Return the (X, Y) coordinate for the center point of the cell that contains the specified text.  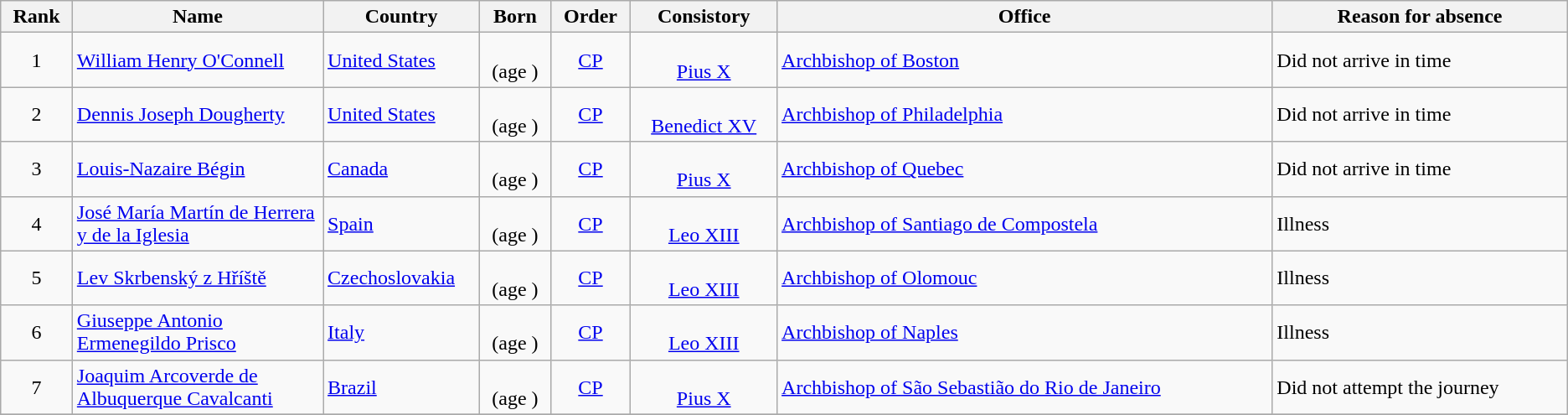
William Henry O'Connell (198, 60)
Archbishop of Philadelphia (1025, 114)
José María Martín de Herrera y de la Iglesia (198, 223)
6 (37, 332)
Archbishop of Naples (1025, 332)
1 (37, 60)
Louis-Nazaire Bégin (198, 169)
Dennis Joseph Dougherty (198, 114)
Archbishop of Boston (1025, 60)
Giuseppe Antonio Ermenegildo Prisco (198, 332)
Consistory (704, 17)
Reason for absence (1420, 17)
Office (1025, 17)
Lev Skrbenský z Hříště (198, 278)
Archbishop of Olomouc (1025, 278)
2 (37, 114)
Canada (402, 169)
Brazil (402, 387)
Did not attempt the journey (1420, 387)
Order (591, 17)
Rank (37, 17)
Name (198, 17)
Spain (402, 223)
Archbishop of Santiago de Compostela (1025, 223)
Country (402, 17)
4 (37, 223)
3 (37, 169)
Archbishop of Quebec (1025, 169)
5 (37, 278)
Joaquim Arcoverde de Albuquerque Cavalcanti (198, 387)
Italy (402, 332)
Archbishop of São Sebastião do Rio de Janeiro (1025, 387)
Czechoslovakia (402, 278)
Benedict XV (704, 114)
Born (516, 17)
7 (37, 387)
